Return (x, y) of the center of cell containing provided text 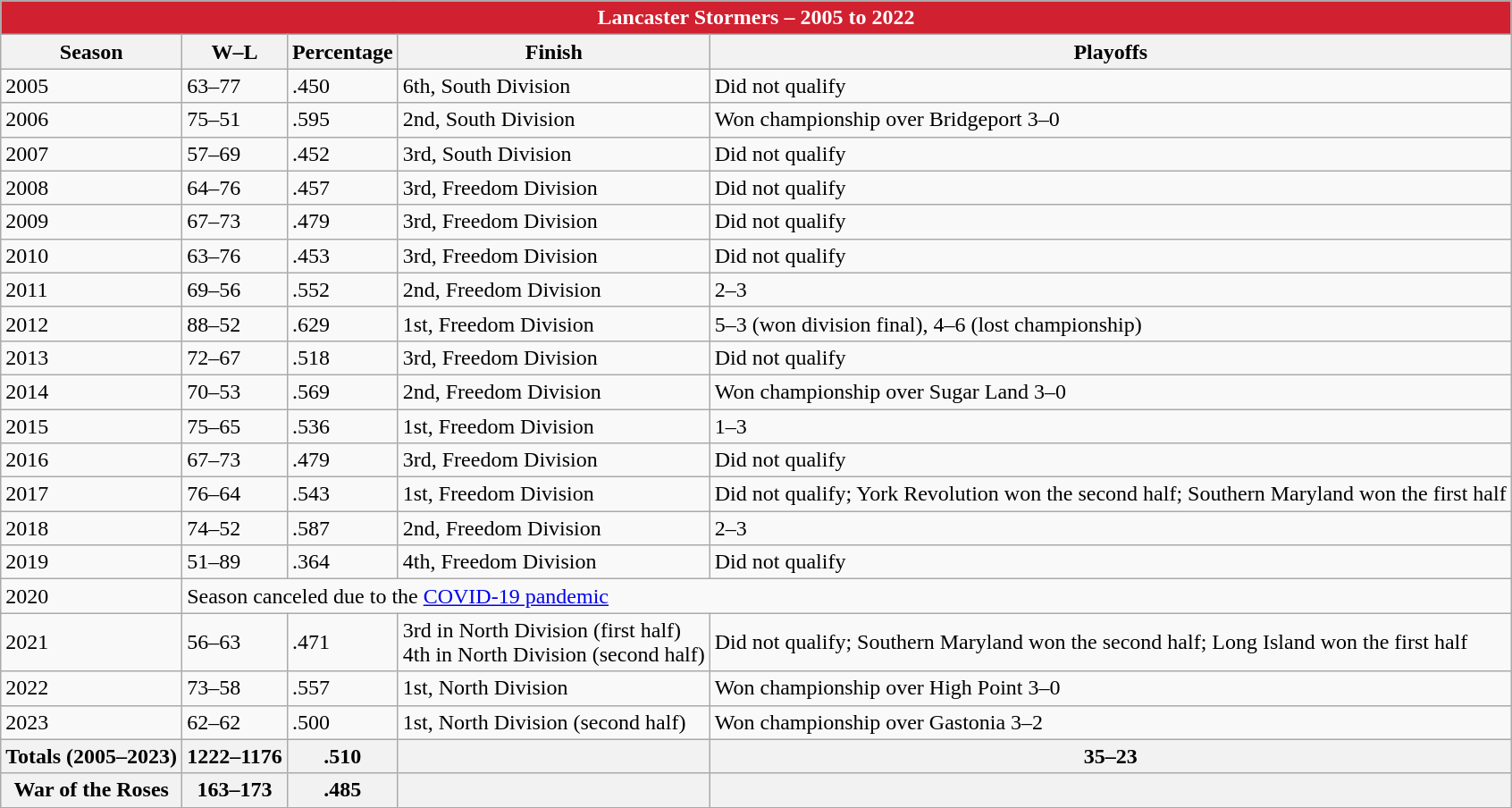
2nd, South Division (554, 120)
56–63 (235, 642)
75–65 (235, 426)
35–23 (1110, 756)
64–76 (235, 188)
63–77 (235, 86)
.536 (342, 426)
1st, North Division (second half) (554, 722)
3rd in North Division (first half)4th in North Division (second half) (554, 642)
75–51 (235, 120)
Playoffs (1110, 52)
Season (91, 52)
2012 (91, 324)
War of the Roses (91, 790)
Won championship over Bridgeport 3–0 (1110, 120)
2005 (91, 86)
2009 (91, 222)
2020 (91, 596)
.518 (342, 358)
.569 (342, 391)
Won championship over Sugar Land 3–0 (1110, 391)
2007 (91, 154)
51–89 (235, 562)
1st, North Division (554, 688)
1–3 (1110, 426)
.500 (342, 722)
5–3 (won division final), 4–6 (lost championship) (1110, 324)
.450 (342, 86)
Won championship over High Point 3–0 (1110, 688)
.457 (342, 188)
4th, Freedom Division (554, 562)
Lancaster Stormers – 2005 to 2022 (756, 18)
2016 (91, 460)
2017 (91, 494)
.510 (342, 756)
.557 (342, 688)
Did not qualify; York Revolution won the second half; Southern Maryland won the first half (1110, 494)
70–53 (235, 391)
.364 (342, 562)
62–62 (235, 722)
2021 (91, 642)
.452 (342, 154)
.485 (342, 790)
63–76 (235, 256)
69–56 (235, 290)
57–69 (235, 154)
Won championship over Gastonia 3–2 (1110, 722)
Did not qualify; Southern Maryland won the second half; Long Island won the first half (1110, 642)
2006 (91, 120)
2010 (91, 256)
2014 (91, 391)
6th, South Division (554, 86)
2011 (91, 290)
.453 (342, 256)
1222–1176 (235, 756)
73–58 (235, 688)
2019 (91, 562)
.587 (342, 528)
3rd, South Division (554, 154)
Finish (554, 52)
Season canceled due to the COVID-19 pandemic (847, 596)
163–173 (235, 790)
74–52 (235, 528)
Totals (2005–2023) (91, 756)
2015 (91, 426)
2022 (91, 688)
2008 (91, 188)
2023 (91, 722)
Percentage (342, 52)
2013 (91, 358)
.471 (342, 642)
.595 (342, 120)
W–L (235, 52)
.629 (342, 324)
76–64 (235, 494)
72–67 (235, 358)
.552 (342, 290)
88–52 (235, 324)
.543 (342, 494)
2018 (91, 528)
